Provide the (X, Y) coordinate of the cell's center where the given text is located.  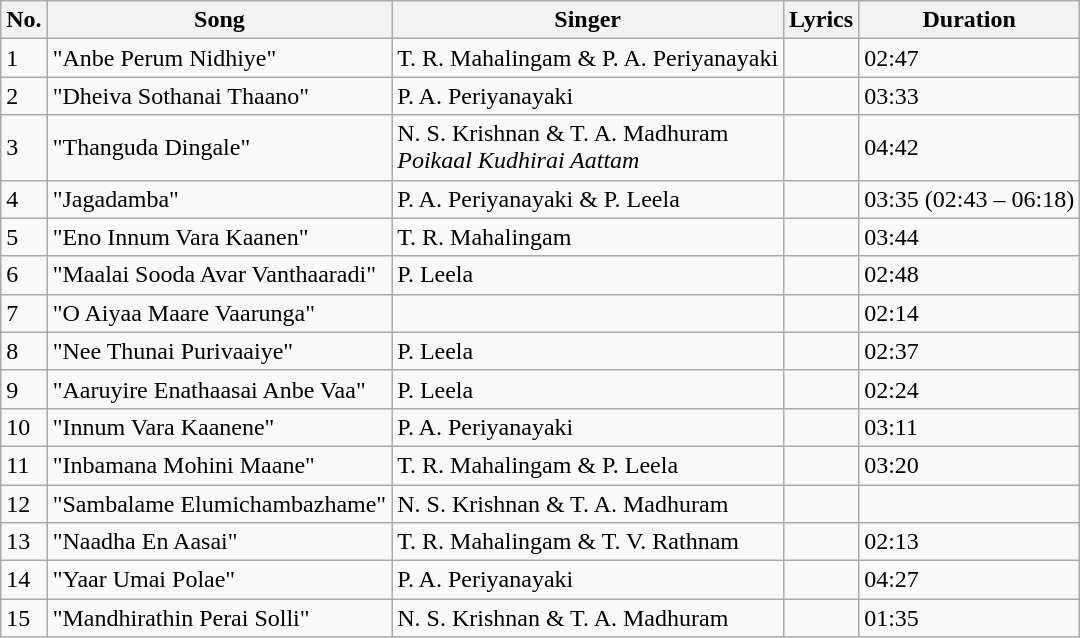
03:35 (02:43 – 06:18) (970, 199)
14 (24, 580)
"Thanguda Dingale" (220, 148)
01:35 (970, 618)
7 (24, 313)
"Yaar Umai Polae" (220, 580)
No. (24, 20)
10 (24, 427)
T. R. Mahalingam & T. V. Rathnam (588, 542)
5 (24, 237)
"Anbe Perum Nidhiye" (220, 58)
"Naadha En Aasai" (220, 542)
"Dheiva Sothanai Thaano" (220, 96)
"Jagadamba" (220, 199)
03:44 (970, 237)
"Sambalame Elumichambazhame" (220, 503)
Song (220, 20)
"Nee Thunai Purivaaiye" (220, 351)
15 (24, 618)
02:13 (970, 542)
02:37 (970, 351)
02:48 (970, 275)
03:33 (970, 96)
02:47 (970, 58)
Singer (588, 20)
04:42 (970, 148)
8 (24, 351)
T. R. Mahalingam (588, 237)
2 (24, 96)
02:14 (970, 313)
3 (24, 148)
T. R. Mahalingam & P. Leela (588, 465)
03:11 (970, 427)
"Eno Innum Vara Kaanen" (220, 237)
"Innum Vara Kaanene" (220, 427)
Duration (970, 20)
13 (24, 542)
"Maalai Sooda Avar Vanthaaradi" (220, 275)
4 (24, 199)
6 (24, 275)
1 (24, 58)
04:27 (970, 580)
"O Aiyaa Maare Vaarunga" (220, 313)
02:24 (970, 389)
N. S. Krishnan & T. A. MadhuramPoikaal Kudhirai Aattam (588, 148)
P. A. Periyanayaki & P. Leela (588, 199)
11 (24, 465)
12 (24, 503)
"Mandhirathin Perai Solli" (220, 618)
"Aaruyire Enathaasai Anbe Vaa" (220, 389)
T. R. Mahalingam & P. A. Periyanayaki (588, 58)
9 (24, 389)
"Inbamana Mohini Maane" (220, 465)
03:20 (970, 465)
Lyrics (822, 20)
